Find where the given text appears and provide that cell's center as [X, Y] coordinate. 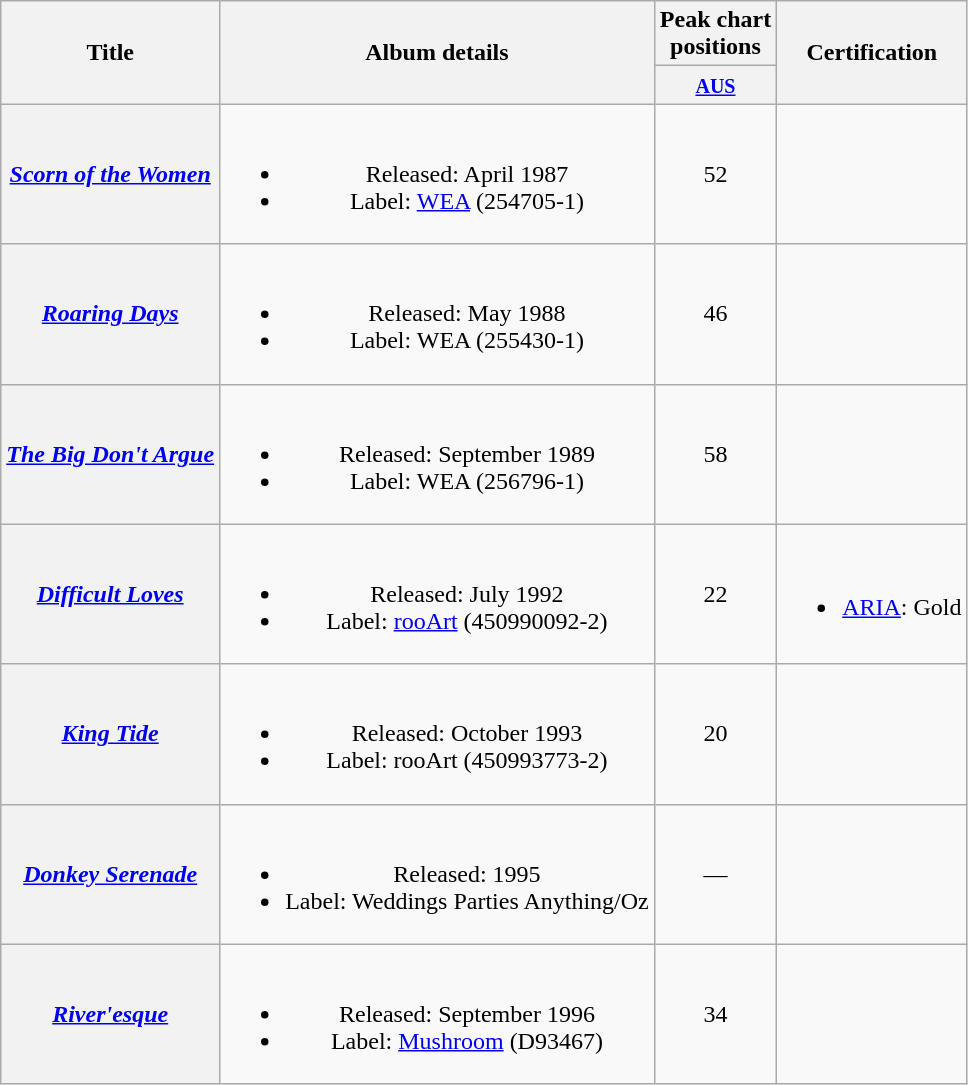
22 [715, 594]
46 [715, 314]
Peak chartpositions [715, 34]
— [715, 874]
Scorn of the Women [110, 174]
Difficult Loves [110, 594]
Released: October 1993Label: rooArt (450993773-2) [438, 734]
52 [715, 174]
Released: 1995Label: Weddings Parties Anything/Oz [438, 874]
ARIA: Gold [872, 594]
Certification [872, 52]
Released: September 1996Label: Mushroom (D93467) [438, 1014]
20 [715, 734]
Album details [438, 52]
Released: April 1987Label: WEA (254705-1) [438, 174]
The Big Don't Argue [110, 454]
AUS [715, 85]
River'esque [110, 1014]
Released: July 1992Label: rooArt (450990092-2) [438, 594]
Donkey Serenade [110, 874]
Released: May 1988Label: WEA (255430-1) [438, 314]
Released: September 1989Label: WEA (256796-1) [438, 454]
58 [715, 454]
Title [110, 52]
34 [715, 1014]
Roaring Days [110, 314]
King Tide [110, 734]
